Locate the cell with the specified text and output its [x, y] center coordinate. 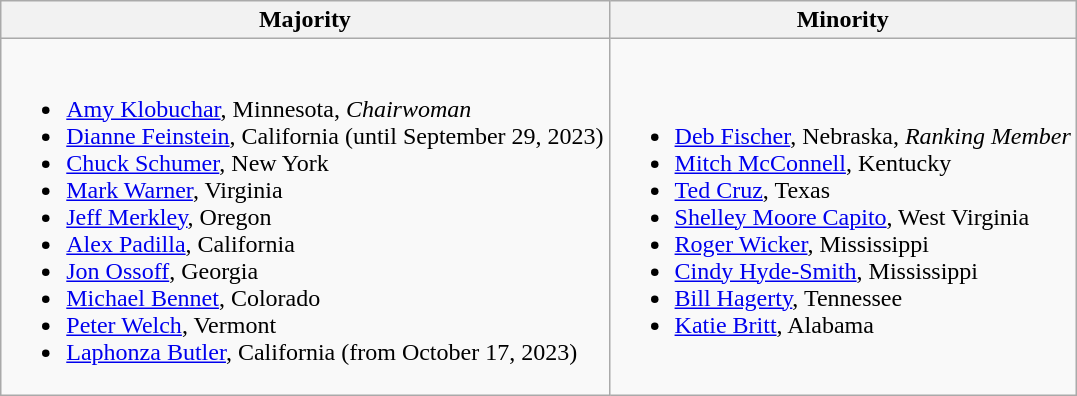
Minority [842, 20]
Majority [305, 20]
